Identify which cell holds the provided text, then report its [X, Y] central coordinate. 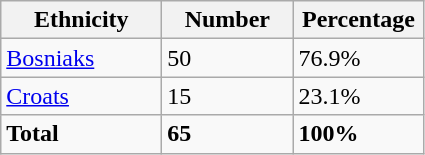
76.9% [358, 58]
Bosniaks [82, 58]
Number [228, 20]
100% [358, 134]
23.1% [358, 96]
15 [228, 96]
50 [228, 58]
Croats [82, 96]
Percentage [358, 20]
Total [82, 134]
Ethnicity [82, 20]
65 [228, 134]
